Scan for the cell matching the given text and deliver its (X, Y) coordinate at center. 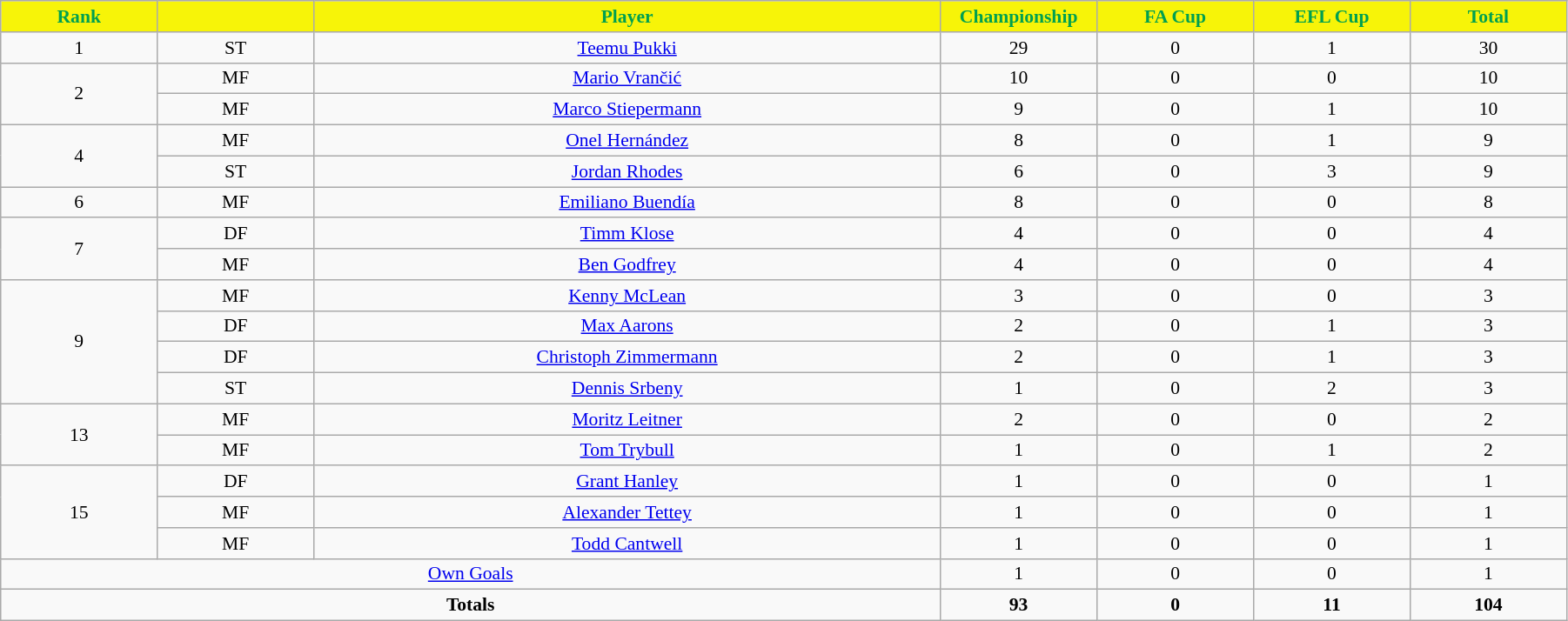
13 (79, 435)
93 (1019, 605)
Alexander Tettey (627, 512)
Mario Vrančić (627, 78)
30 (1488, 48)
Teemu Pukki (627, 48)
Championship (1019, 17)
Dennis Srbeny (627, 389)
15 (79, 513)
Onel Hernández (627, 141)
Timm Klose (627, 234)
Grant Hanley (627, 482)
Emiliano Buendía (627, 203)
Tom Trybull (627, 451)
Todd Cantwell (627, 544)
Ben Godfrey (627, 264)
Marco Stiepermann (627, 110)
FA Cup (1176, 17)
Max Aarons (627, 326)
EFL Cup (1332, 17)
Rank (79, 17)
Total (1488, 17)
Christoph Zimmermann (627, 357)
29 (1019, 48)
7 (79, 249)
104 (1488, 605)
Own Goals (471, 574)
Jordan Rhodes (627, 171)
Totals (471, 605)
Player (627, 17)
Moritz Leitner (627, 419)
11 (1332, 605)
Kenny McLean (627, 296)
